Pinpoint the cell where the given text exists, returning its (X, Y) midpoint coordinate. 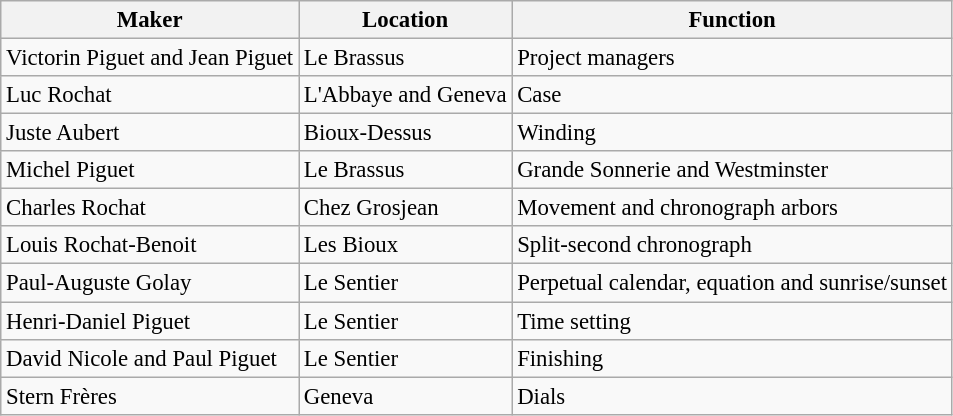
Luc Rochat (150, 95)
Les Bioux (404, 245)
Finishing (732, 358)
Juste Aubert (150, 133)
Victorin Piguet and Jean Piguet (150, 58)
Maker (150, 20)
Bioux-Dessus (404, 133)
Paul-Auguste Golay (150, 283)
Case (732, 95)
Function (732, 20)
Henri-Daniel Piguet (150, 321)
Location (404, 20)
Project managers (732, 58)
Dials (732, 396)
Louis Rochat-Benoit (150, 245)
Winding (732, 133)
Grande Sonnerie and Westminster (732, 170)
Movement and chronograph arbors (732, 208)
David Nicole and Paul Piguet (150, 358)
Charles Rochat (150, 208)
Split-second chronograph (732, 245)
L'Abbaye and Geneva (404, 95)
Michel Piguet (150, 170)
Stern Frères (150, 396)
Chez Grosjean (404, 208)
Time setting (732, 321)
Perpetual calendar, equation and sunrise/sunset (732, 283)
Geneva (404, 396)
